Pinpoint the cell where the given text exists, returning its (X, Y) midpoint coordinate. 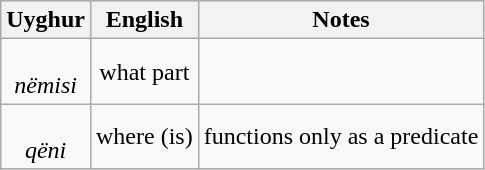
what part (144, 72)
English (144, 20)
where (is) (144, 136)
Uyghur (46, 20)
qëni (46, 136)
nëmisi (46, 72)
Notes (341, 20)
functions only as a predicate (341, 136)
